Capture the cell that displays the provided text and extract its (x, y) central coordinate. 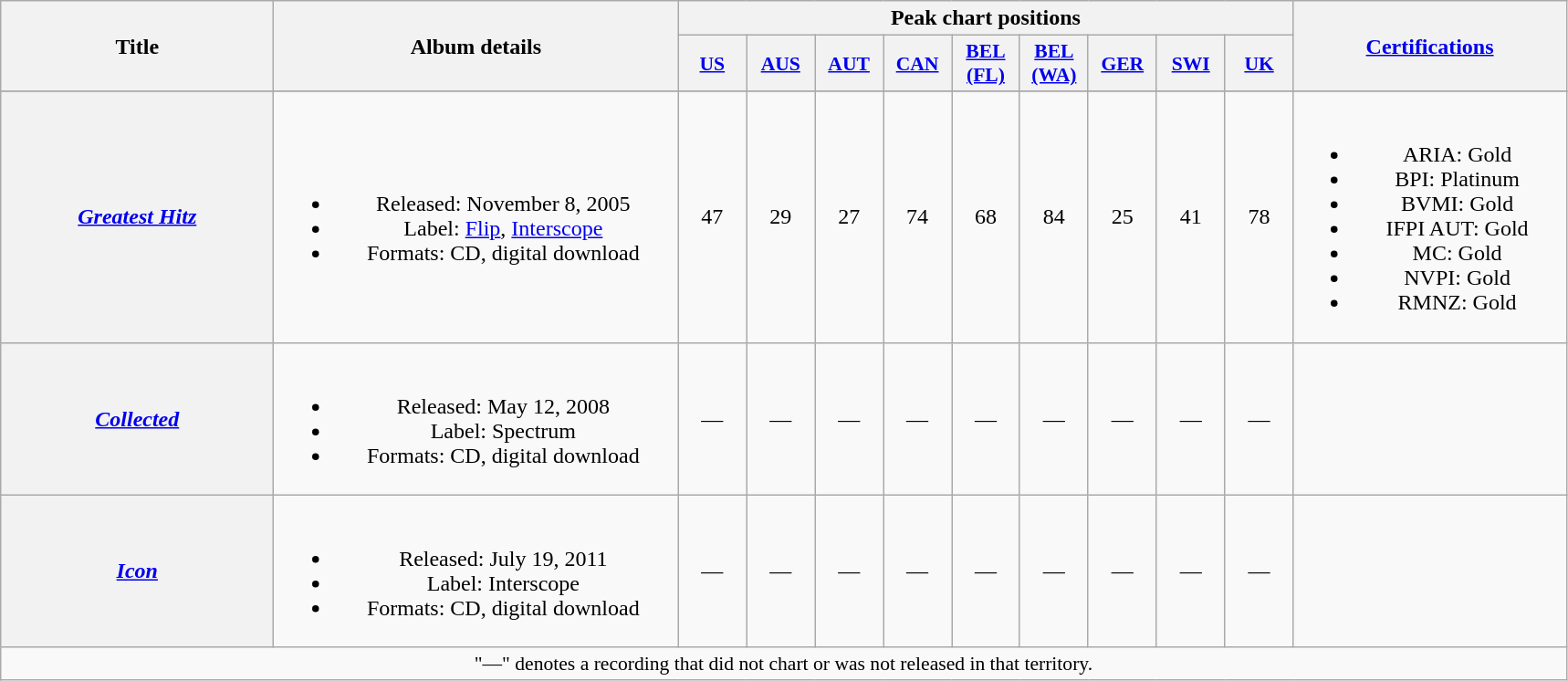
74 (918, 217)
29 (781, 217)
CAN (918, 64)
"—" denotes a recording that did not chart or was not released in that territory. (783, 664)
68 (986, 217)
84 (1053, 217)
Released: November 8, 2005Label: Flip, InterscopeFormats: CD, digital download (476, 217)
US (712, 64)
Greatest Hitz (137, 217)
Collected (137, 418)
SWI (1190, 64)
Released: July 19, 2011Label: InterscopeFormats: CD, digital download (476, 571)
BEL(FL) (986, 64)
ARIA: GoldBPI: PlatinumBVMI: GoldIFPI AUT: GoldMC: GoldNVPI: GoldRMNZ: Gold (1429, 217)
Album details (476, 46)
78 (1260, 217)
BEL(WA) (1053, 64)
Title (137, 46)
47 (712, 217)
AUS (781, 64)
Icon (137, 571)
27 (849, 217)
UK (1260, 64)
Certifications (1429, 46)
41 (1190, 217)
Released: May 12, 2008Label: SpectrumFormats: CD, digital download (476, 418)
AUT (849, 64)
GER (1123, 64)
Peak chart positions (986, 18)
25 (1123, 217)
